Locate the cell with the specified text and output its (x, y) center coordinate. 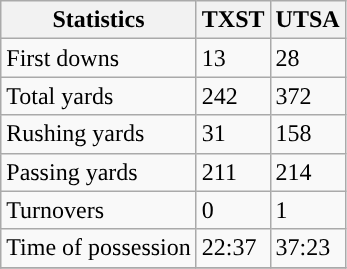
Time of possession (99, 248)
UTSA (308, 20)
158 (308, 134)
1 (308, 210)
Passing yards (99, 172)
31 (233, 134)
Statistics (99, 20)
372 (308, 96)
37:23 (308, 248)
13 (233, 58)
22:37 (233, 248)
TXST (233, 20)
Total yards (99, 96)
28 (308, 58)
211 (233, 172)
214 (308, 172)
Turnovers (99, 210)
0 (233, 210)
First downs (99, 58)
Rushing yards (99, 134)
242 (233, 96)
